Determine the (X, Y) coordinate at the center of the cell enclosing the given text.  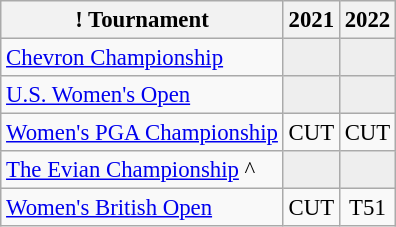
Women's PGA Championship (142, 133)
Chevron Championship (142, 58)
T51 (367, 208)
! Tournament (142, 20)
2022 (367, 20)
Women's British Open (142, 208)
2021 (311, 20)
The Evian Championship ^ (142, 170)
U.S. Women's Open (142, 95)
